Identify which cell holds the provided text, then report its (X, Y) central coordinate. 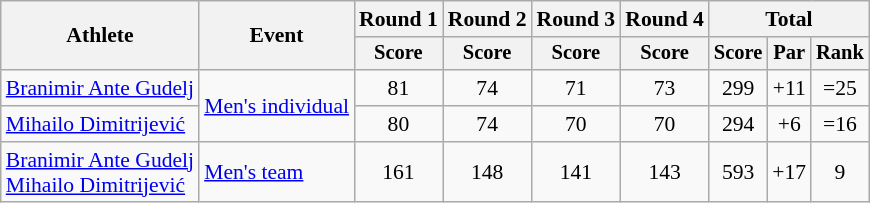
81 (398, 88)
Men's team (276, 172)
Men's individual (276, 106)
+11 (789, 88)
143 (664, 172)
Total (789, 19)
294 (738, 124)
Mihailo Dimitrijević (100, 124)
80 (398, 124)
Round 2 (488, 19)
Par (789, 54)
Event (276, 36)
=16 (840, 124)
Round 3 (576, 19)
=25 (840, 88)
299 (738, 88)
Round 4 (664, 19)
+17 (789, 172)
148 (488, 172)
141 (576, 172)
Branimir Ante Gudelj (100, 88)
Branimir Ante GudeljMihailo Dimitrijević (100, 172)
Athlete (100, 36)
9 (840, 172)
161 (398, 172)
71 (576, 88)
Round 1 (398, 19)
+6 (789, 124)
Rank (840, 54)
593 (738, 172)
73 (664, 88)
